Pinpoint the cell where the given text exists, returning its [x, y] midpoint coordinate. 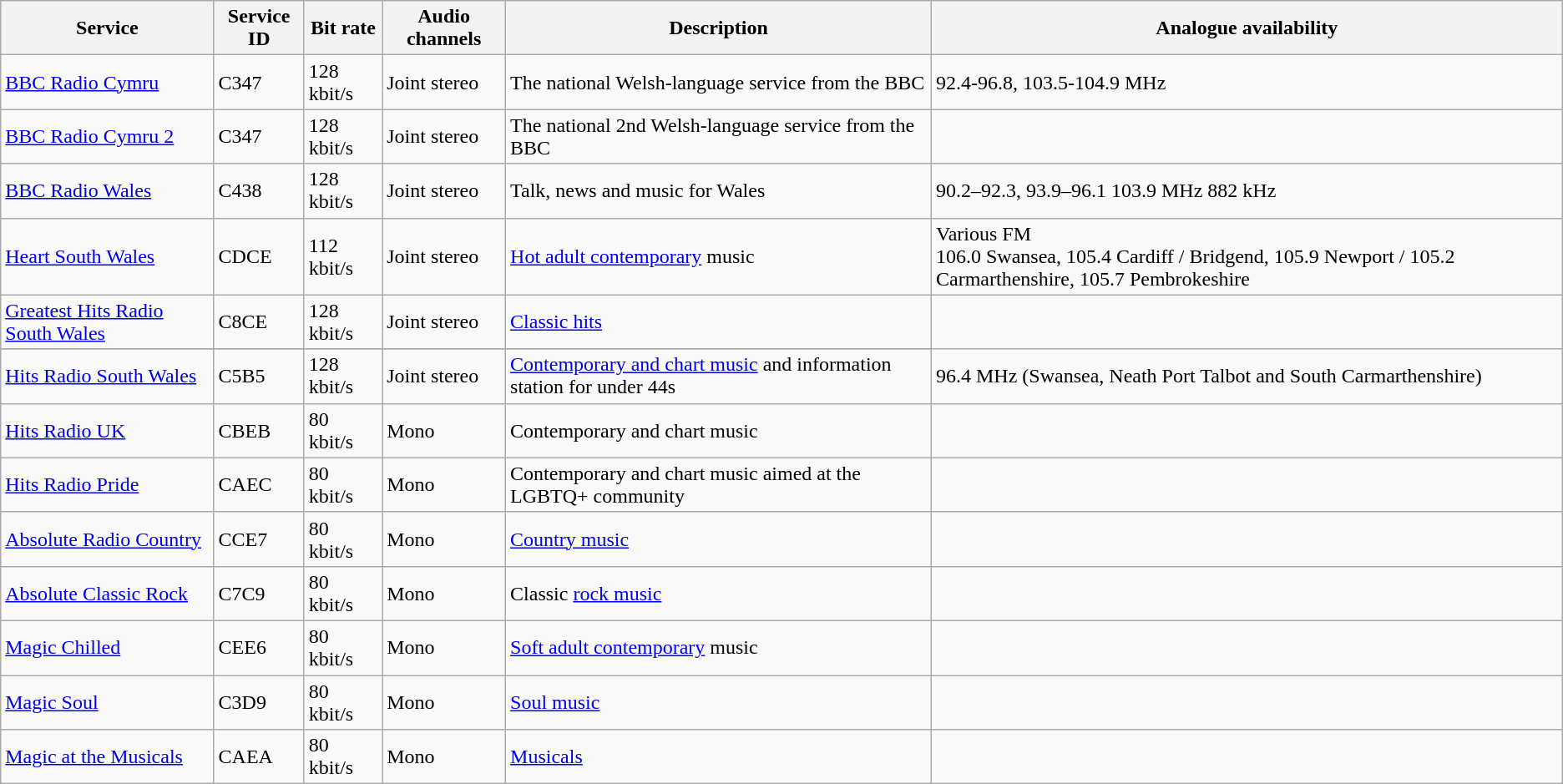
112 kbit/s [342, 256]
Absolute Radio Country [107, 539]
96.4 MHz (Swansea, Neath Port Talbot and South Carmarthenshire) [1247, 376]
Hits Radio UK [107, 431]
Bit rate [342, 28]
C7C9 [259, 593]
Soft adult contemporary music [719, 648]
CAEC [259, 484]
CAEA [259, 756]
90.2–92.3, 93.9–96.1 103.9 MHz 882 kHz [1247, 190]
92.4-96.8, 103.5-104.9 MHz [1247, 82]
The national Welsh-language service from the BBC [719, 82]
Contemporary and chart music and information station for under 44s [719, 376]
Contemporary and chart music aimed at the LGBTQ+ community [719, 484]
Classic hits [719, 322]
Soul music [719, 701]
CCE7 [259, 539]
Musicals [719, 756]
Absolute Classic Rock [107, 593]
C438 [259, 190]
BBC Radio Cymru 2 [107, 137]
Talk, news and music for Wales [719, 190]
Audio channels [444, 28]
Classic rock music [719, 593]
Hits Radio South Wales [107, 376]
Service [107, 28]
CBEB [259, 431]
Analogue availability [1247, 28]
Heart South Wales [107, 256]
C8CE [259, 322]
BBC Radio Cymru [107, 82]
The national 2nd Welsh-language service from the BBC [719, 137]
Various FM106.0 Swansea, 105.4 Cardiff / Bridgend, 105.9 Newport / 105.2 Carmarthenshire, 105.7 Pembrokeshire [1247, 256]
Hot adult contemporary music [719, 256]
Magic Chilled [107, 648]
Magic at the Musicals [107, 756]
Magic Soul [107, 701]
BBC Radio Wales [107, 190]
Country music [719, 539]
Greatest Hits Radio South Wales [107, 322]
C3D9 [259, 701]
Description [719, 28]
Contemporary and chart music [719, 431]
Service ID [259, 28]
C5B5 [259, 376]
Hits Radio Pride [107, 484]
CDCE [259, 256]
CEE6 [259, 648]
